Identify which cell holds the provided text, then report its (x, y) central coordinate. 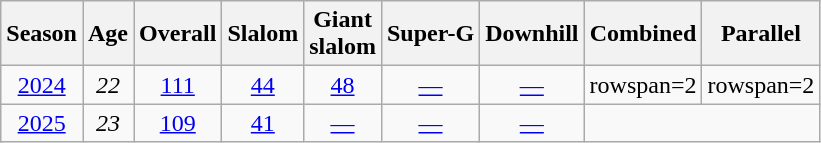
2024 (42, 85)
Giantslalom (343, 34)
Season (42, 34)
23 (108, 123)
Downhill (532, 34)
Slalom (263, 34)
48 (343, 85)
Super-G (430, 34)
22 (108, 85)
2025 (42, 123)
Age (108, 34)
Combined (643, 34)
44 (263, 85)
41 (263, 123)
109 (178, 123)
111 (178, 85)
Parallel (761, 34)
Overall (178, 34)
